Detect which cell encompasses the target text, then output its (x, y) center coordinate. 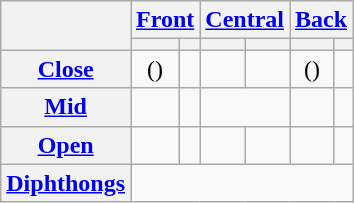
Central (245, 20)
Back (322, 20)
Front (166, 20)
Close (66, 69)
Mid (66, 107)
Open (66, 145)
Diphthongs (66, 183)
